Return the [x, y] coordinate for the center point of the cell that contains the specified text.  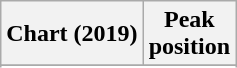
Chart (2019) [72, 34]
Peakposition [189, 34]
